Pinpoint the cell where the given text exists, returning its [X, Y] midpoint coordinate. 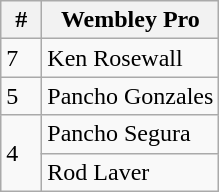
Pancho Gonzales [130, 96]
Wembley Pro [130, 20]
Ken Rosewall [130, 58]
5 [22, 96]
# [22, 20]
7 [22, 58]
4 [22, 153]
Rod Laver [130, 172]
Pancho Segura [130, 134]
